Identify which cell holds the provided text, then report its [x, y] central coordinate. 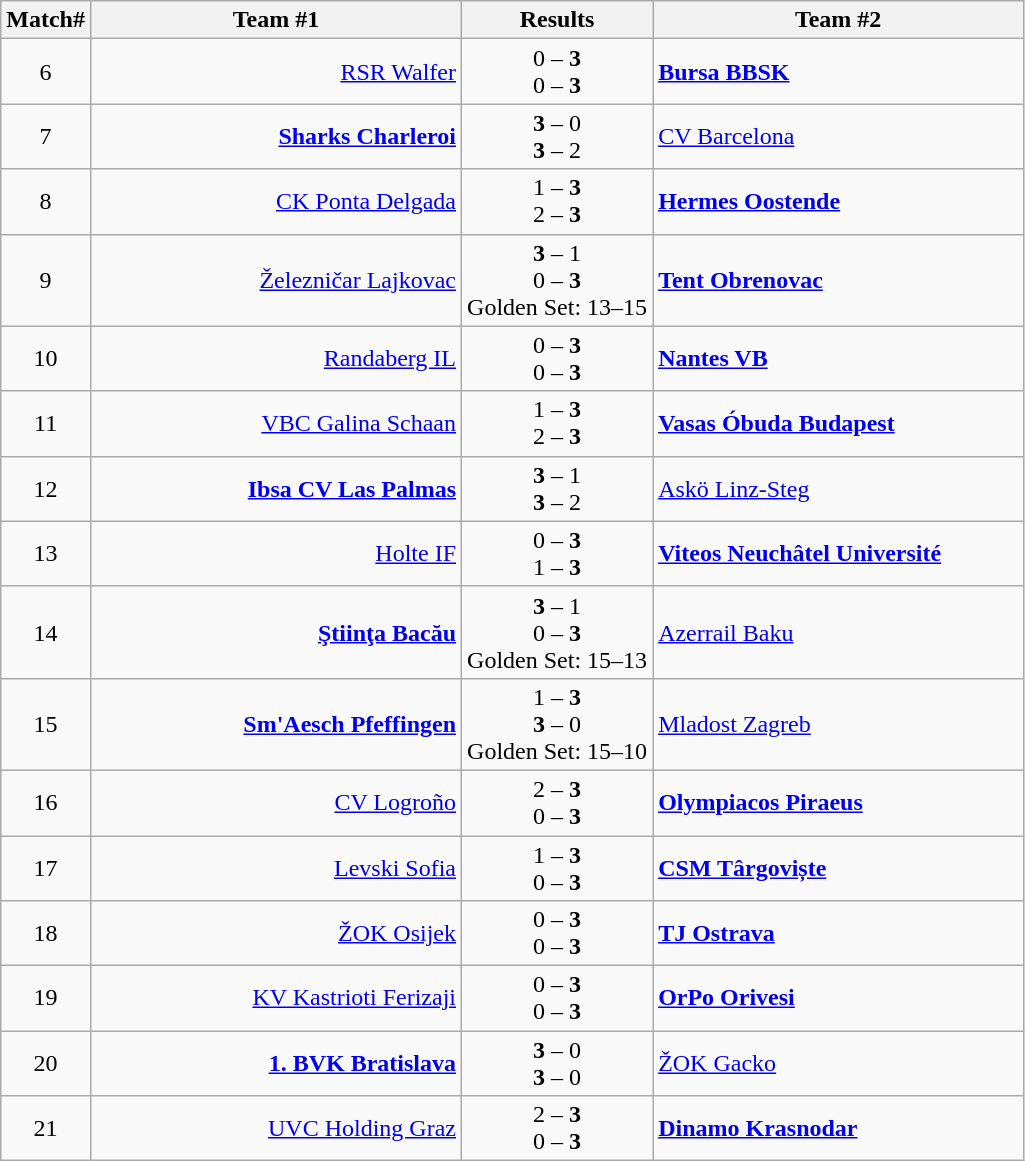
OrPo Orivesi [838, 998]
Dinamo Krasnodar [838, 1128]
11 [46, 424]
Hermes Oostende [838, 202]
17 [46, 868]
6 [46, 72]
TJ Ostrava [838, 934]
Sm'Aesch Pfeffingen [276, 724]
Bursa BBSK [838, 72]
1. BVK Bratislava [276, 1064]
VBC Galina Schaan [276, 424]
3 – 1 0 – 3 Golden Set: 15–13 [558, 632]
Vasas Óbuda Budapest [838, 424]
Match# [46, 20]
19 [46, 998]
21 [46, 1128]
10 [46, 358]
Azerrail Baku [838, 632]
Mladost Zagreb [838, 724]
Tent Obrenovac [838, 280]
20 [46, 1064]
Team #1 [276, 20]
UVC Holding Graz [276, 1128]
9 [46, 280]
3 – 0 3 – 2 [558, 136]
8 [46, 202]
3 – 0 3 – 0 [558, 1064]
Viteos Neuchâtel Université [838, 554]
ŽOK Gacko [838, 1064]
Randaberg IL [276, 358]
1 – 3 0 – 3 [558, 868]
15 [46, 724]
12 [46, 488]
Holte IF [276, 554]
Nantes VB [838, 358]
Levski Sofia [276, 868]
Results [558, 20]
Ibsa CV Las Palmas [276, 488]
Team #2 [838, 20]
13 [46, 554]
Askö Linz-Steg [838, 488]
KV Kastrioti Ferizaji [276, 998]
3 – 1 3 – 2 [558, 488]
ŽOK Osijek [276, 934]
3 – 1 0 – 3 Golden Set: 13–15 [558, 280]
CK Ponta Delgada [276, 202]
16 [46, 802]
CSM Târgoviște [838, 868]
CV Barcelona [838, 136]
CV Logroño [276, 802]
Železničar Lajkovac [276, 280]
1 – 3 3 – 0 Golden Set: 15–10 [558, 724]
7 [46, 136]
RSR Walfer [276, 72]
0 – 3 1 – 3 [558, 554]
Olympiacos Piraeus [838, 802]
Ştiinţa Bacău [276, 632]
18 [46, 934]
Sharks Charleroi [276, 136]
14 [46, 632]
